Identify which cell holds the provided text, then report its (x, y) central coordinate. 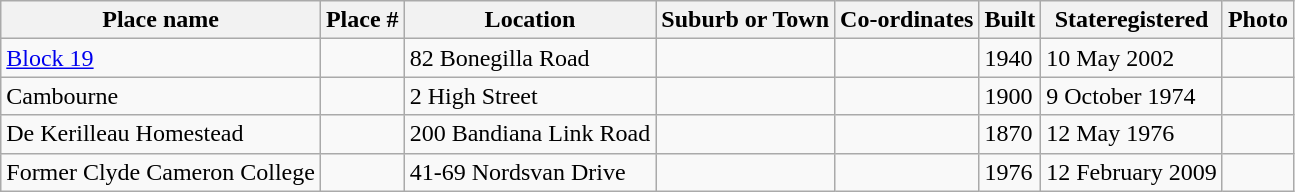
10 May 2002 (1132, 58)
Built (1010, 20)
Block 19 (161, 58)
Former Clyde Cameron College (161, 172)
1940 (1010, 58)
1870 (1010, 134)
2 High Street (530, 96)
Photo (1258, 20)
12 February 2009 (1132, 172)
De Kerilleau Homestead (161, 134)
Co-ordinates (907, 20)
1976 (1010, 172)
1900 (1010, 96)
Location (530, 20)
12 May 1976 (1132, 134)
82 Bonegilla Road (530, 58)
200 Bandiana Link Road (530, 134)
9 October 1974 (1132, 96)
41-69 Nordsvan Drive (530, 172)
Suburb or Town (746, 20)
Place # (362, 20)
Cambourne (161, 96)
Place name (161, 20)
Stateregistered (1132, 20)
